Capture the cell that displays the provided text and extract its (X, Y) central coordinate. 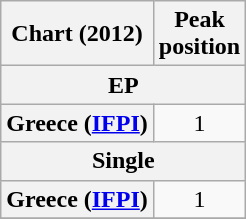
EP (124, 85)
Peakposition (199, 34)
Single (124, 161)
Chart (2012) (78, 34)
